Determine the (X, Y) coordinate at the center of the cell enclosing the given text.  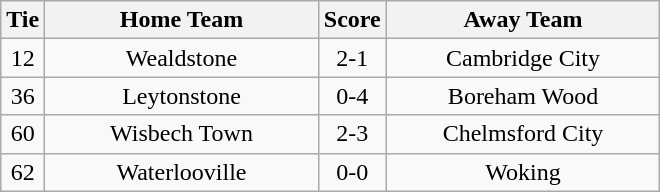
Waterlooville (182, 172)
62 (23, 172)
Wisbech Town (182, 134)
36 (23, 96)
Leytonstone (182, 96)
2-3 (352, 134)
0-4 (352, 96)
0-0 (352, 172)
Woking (523, 172)
Chelmsford City (523, 134)
Away Team (523, 20)
12 (23, 58)
2-1 (352, 58)
Wealdstone (182, 58)
Cambridge City (523, 58)
Boreham Wood (523, 96)
60 (23, 134)
Score (352, 20)
Home Team (182, 20)
Tie (23, 20)
